Output the (X, Y) coordinate of the center of the cell containing the given text.  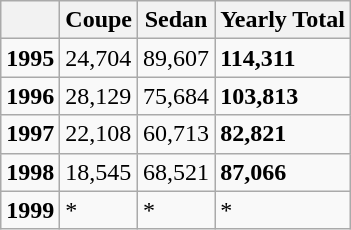
60,713 (176, 134)
87,066 (283, 172)
Yearly Total (283, 20)
Coupe (99, 20)
82,821 (283, 134)
1997 (30, 134)
28,129 (99, 96)
114,311 (283, 58)
75,684 (176, 96)
103,813 (283, 96)
24,704 (99, 58)
68,521 (176, 172)
1998 (30, 172)
Sedan (176, 20)
22,108 (99, 134)
1999 (30, 210)
1996 (30, 96)
1995 (30, 58)
18,545 (99, 172)
89,607 (176, 58)
